Return the (X, Y) coordinate for the center point of the cell that contains the specified text.  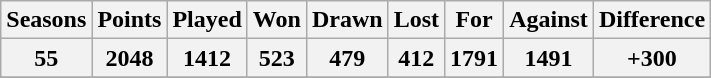
Difference (652, 20)
Seasons (46, 20)
Drawn (347, 20)
For (474, 20)
1491 (549, 58)
Won (276, 20)
1791 (474, 58)
Played (207, 20)
2048 (130, 58)
523 (276, 58)
479 (347, 58)
Against (549, 20)
Points (130, 20)
+300 (652, 58)
55 (46, 58)
Lost (416, 20)
1412 (207, 58)
412 (416, 58)
